Locate the cell with the specified text and output its (x, y) center coordinate. 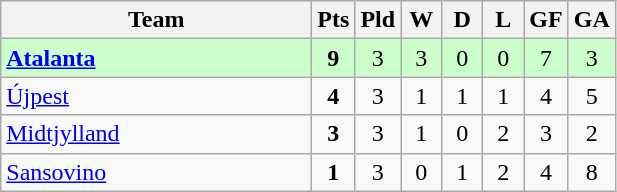
L (504, 20)
D (462, 20)
Atalanta (156, 58)
GA (592, 20)
W (422, 20)
7 (546, 58)
Team (156, 20)
Pts (334, 20)
GF (546, 20)
9 (334, 58)
Pld (378, 20)
Midtjylland (156, 134)
8 (592, 172)
Sansovino (156, 172)
5 (592, 96)
Újpest (156, 96)
